Return [X, Y] of the center of cell containing provided text 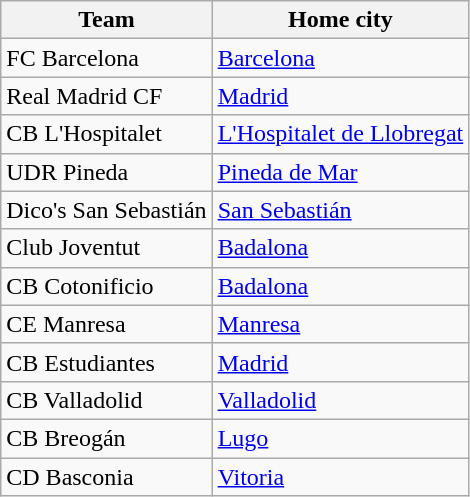
Dico's San Sebastián [106, 210]
Home city [340, 20]
CB Valladolid [106, 400]
CB L'Hospitalet [106, 134]
CE Manresa [106, 324]
Pineda de Mar [340, 172]
Club Joventut [106, 248]
CB Breogán [106, 438]
Vitoria [340, 477]
CD Basconia [106, 477]
CB Estudiantes [106, 362]
Barcelona [340, 58]
Lugo [340, 438]
San Sebastián [340, 210]
UDR Pineda [106, 172]
CB Cotonificio [106, 286]
FC Barcelona [106, 58]
Team [106, 20]
Manresa [340, 324]
Valladolid [340, 400]
Real Madrid CF [106, 96]
L'Hospitalet de Llobregat [340, 134]
